Search for the cell housing the specified text and yield its [X, Y] center coordinate. 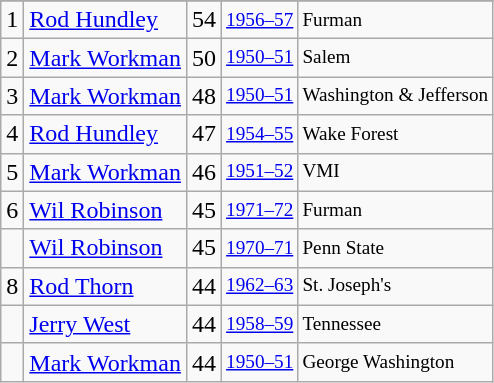
4 [12, 134]
1956–57 [260, 20]
Wake Forest [396, 134]
1951–52 [260, 172]
1970–71 [260, 248]
47 [204, 134]
2 [12, 58]
George Washington [396, 362]
1971–72 [260, 210]
1962–63 [260, 286]
Penn State [396, 248]
54 [204, 20]
50 [204, 58]
St. Joseph's [396, 286]
Washington & Jefferson [396, 96]
Rod Thorn [106, 286]
5 [12, 172]
46 [204, 172]
48 [204, 96]
Jerry West [106, 324]
8 [12, 286]
6 [12, 210]
VMI [396, 172]
1958–59 [260, 324]
1954–55 [260, 134]
Tennessee [396, 324]
Salem [396, 58]
3 [12, 96]
1 [12, 20]
